Locate the cell with the specified text and output its (x, y) center coordinate. 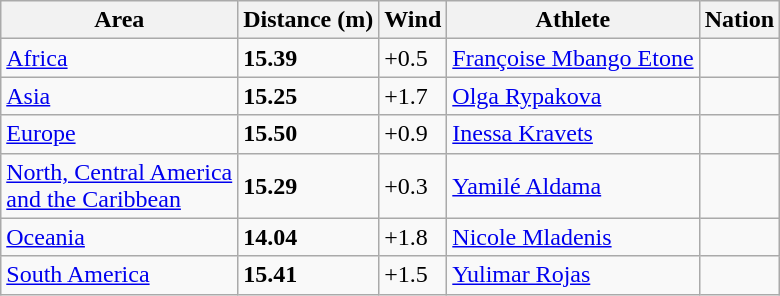
+0.9 (413, 134)
15.25 (308, 96)
+1.8 (413, 237)
Athlete (573, 20)
North, Central Americaand the Caribbean (120, 186)
Wind (413, 20)
15.41 (308, 275)
Inessa Kravets (573, 134)
15.50 (308, 134)
Yamilé Aldama (573, 186)
Oceania (120, 237)
Nicole Mladenis (573, 237)
+0.3 (413, 186)
15.29 (308, 186)
15.39 (308, 58)
Distance (m) (308, 20)
+1.5 (413, 275)
Olga Rypakova (573, 96)
Europe (120, 134)
+0.5 (413, 58)
Yulimar Rojas (573, 275)
Asia (120, 96)
+1.7 (413, 96)
Africa (120, 58)
Françoise Mbango Etone (573, 58)
14.04 (308, 237)
Area (120, 20)
Nation (739, 20)
South America (120, 275)
